Capture the cell that displays the provided text and extract its (x, y) central coordinate. 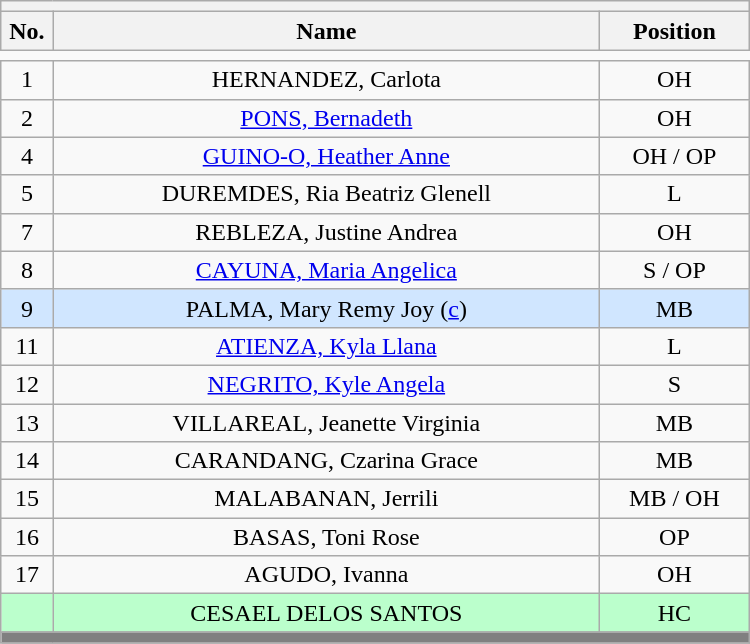
HC (675, 613)
7 (27, 232)
OP (675, 537)
8 (27, 270)
11 (27, 346)
GUINO-O, Heather Anne (326, 156)
OH / OP (675, 156)
9 (27, 308)
VILLAREAL, Jeanette Virginia (326, 423)
14 (27, 461)
S / OP (675, 270)
5 (27, 194)
CESAEL DELOS SANTOS (326, 613)
16 (27, 537)
PALMA, Mary Remy Joy (c) (326, 308)
Name (326, 31)
2 (27, 118)
13 (27, 423)
MB / OH (675, 499)
CAYUNA, Maria Angelica (326, 270)
1 (27, 80)
No. (27, 31)
BASAS, Toni Rose (326, 537)
REBLEZA, Justine Andrea (326, 232)
15 (27, 499)
CARANDANG, Czarina Grace (326, 461)
NEGRITO, Kyle Angela (326, 384)
S (675, 384)
AGUDO, Ivanna (326, 575)
4 (27, 156)
HERNANDEZ, Carlota (326, 80)
MALABANAN, Jerrili (326, 499)
12 (27, 384)
17 (27, 575)
Position (675, 31)
ATIENZA, Kyla Llana (326, 346)
DUREMDES, Ria Beatriz Glenell (326, 194)
PONS, Bernadeth (326, 118)
